For the text-containing cell, return its midpoint in [X, Y] coordinate format. 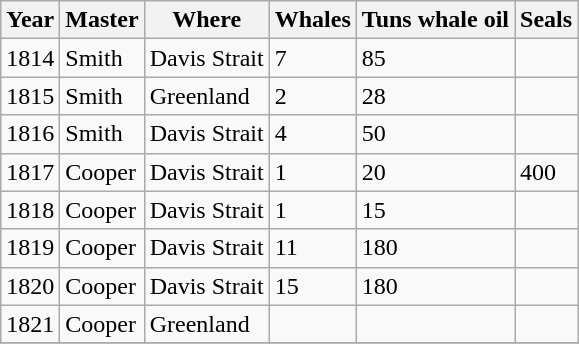
400 [546, 172]
4 [312, 134]
28 [435, 96]
Tuns whale oil [435, 20]
20 [435, 172]
7 [312, 58]
1820 [30, 286]
1818 [30, 210]
2 [312, 96]
1816 [30, 134]
50 [435, 134]
85 [435, 58]
Whales [312, 20]
1821 [30, 324]
Year [30, 20]
Seals [546, 20]
1814 [30, 58]
Where [206, 20]
1817 [30, 172]
Master [102, 20]
11 [312, 248]
1819 [30, 248]
1815 [30, 96]
